Provide the [x, y] coordinate of the cell's center where the given text is located.  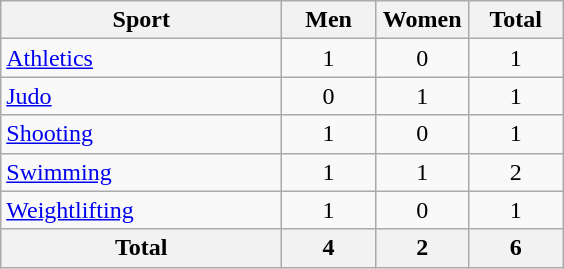
6 [516, 248]
4 [329, 248]
Sport [142, 20]
Athletics [142, 58]
Women [422, 20]
Men [329, 20]
Weightlifting [142, 210]
Judo [142, 96]
Shooting [142, 134]
Swimming [142, 172]
